Capture the cell that displays the provided text and extract its (X, Y) central coordinate. 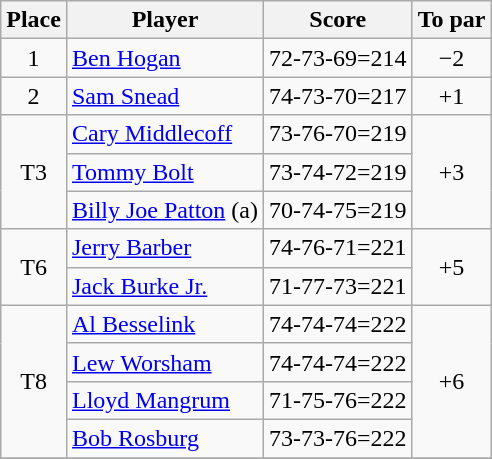
71-77-73=221 (338, 286)
Sam Snead (164, 96)
71-75-76=222 (338, 400)
To par (452, 20)
70-74-75=219 (338, 210)
Player (164, 20)
T3 (34, 172)
73-76-70=219 (338, 134)
Jack Burke Jr. (164, 286)
Place (34, 20)
Lew Worsham (164, 362)
74-76-71=221 (338, 248)
+3 (452, 172)
Lloyd Mangrum (164, 400)
−2 (452, 58)
Jerry Barber (164, 248)
1 (34, 58)
72-73-69=214 (338, 58)
74-73-70=217 (338, 96)
Billy Joe Patton (a) (164, 210)
Al Besselink (164, 324)
+1 (452, 96)
T6 (34, 267)
Tommy Bolt (164, 172)
Ben Hogan (164, 58)
73-74-72=219 (338, 172)
Cary Middlecoff (164, 134)
+5 (452, 267)
+6 (452, 381)
73-73-76=222 (338, 438)
Bob Rosburg (164, 438)
2 (34, 96)
T8 (34, 381)
Score (338, 20)
